For the text-containing cell, return its midpoint in (X, Y) coordinate format. 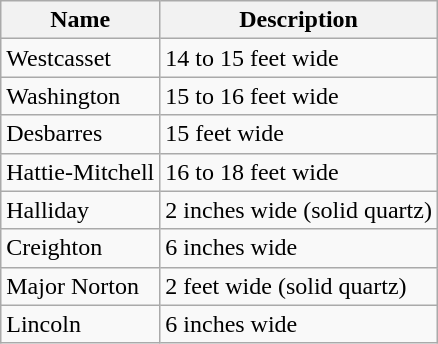
15 feet wide (299, 134)
Description (299, 20)
Hattie-Mitchell (80, 172)
Halliday (80, 210)
Lincoln (80, 324)
15 to 16 feet wide (299, 96)
2 inches wide (solid quartz) (299, 210)
Desbarres (80, 134)
Name (80, 20)
14 to 15 feet wide (299, 58)
2 feet wide (solid quartz) (299, 286)
Washington (80, 96)
16 to 18 feet wide (299, 172)
Major Norton (80, 286)
Creighton (80, 248)
Westcasset (80, 58)
